Search for the cell housing the specified text and yield its (x, y) center coordinate. 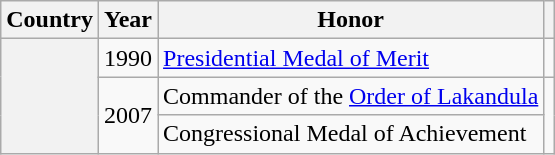
Presidential Medal of Merit (351, 58)
Commander of the Order of Lakandula (351, 96)
Country (50, 20)
Year (128, 20)
Congressional Medal of Achievement (351, 134)
1990 (128, 58)
2007 (128, 115)
Honor (351, 20)
